Extract the [X, Y] coordinate from the center of the cell holding the provided text.  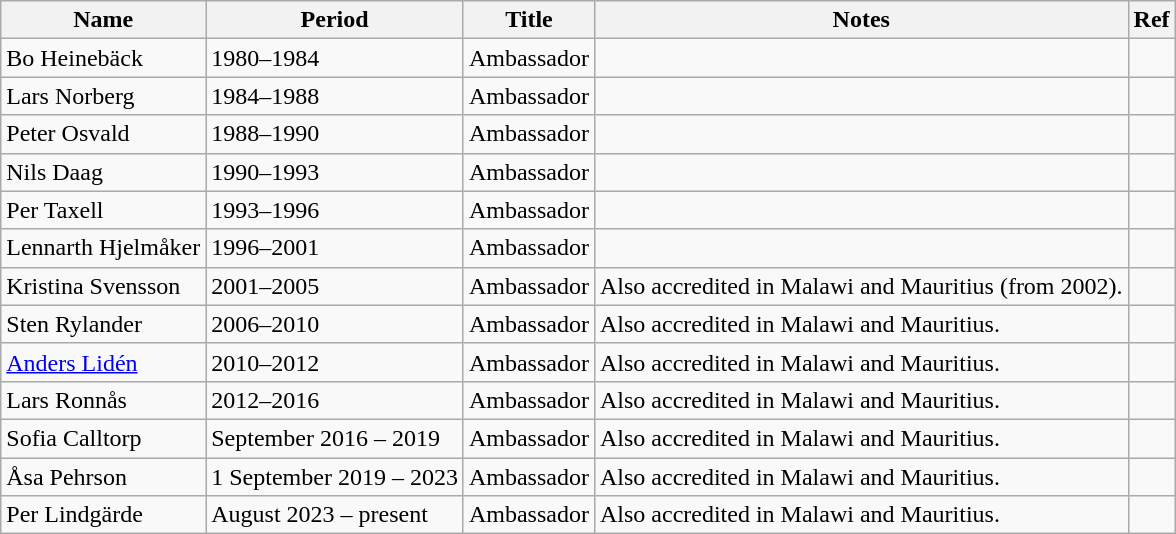
1993–1996 [335, 210]
2001–2005 [335, 286]
August 2023 – present [335, 515]
Peter Osvald [104, 134]
Period [335, 20]
Nils Daag [104, 172]
Anders Lidén [104, 362]
Lars Ronnås [104, 400]
Per Taxell [104, 210]
1984–1988 [335, 96]
Lennarth Hjelmåker [104, 248]
Åsa Pehrson [104, 477]
1996–2001 [335, 248]
1 September 2019 – 2023 [335, 477]
2012–2016 [335, 400]
2006–2010 [335, 324]
Name [104, 20]
September 2016 – 2019 [335, 438]
Notes [861, 20]
Kristina Svensson [104, 286]
Also accredited in Malawi and Mauritius (from 2002). [861, 286]
Per Lindgärde [104, 515]
Sofia Calltorp [104, 438]
2010–2012 [335, 362]
1988–1990 [335, 134]
Sten Rylander [104, 324]
1980–1984 [335, 58]
Title [528, 20]
Bo Heinebäck [104, 58]
Ref [1152, 20]
1990–1993 [335, 172]
Lars Norberg [104, 96]
